Find where the given text appears and provide that cell's center as (X, Y) coordinate. 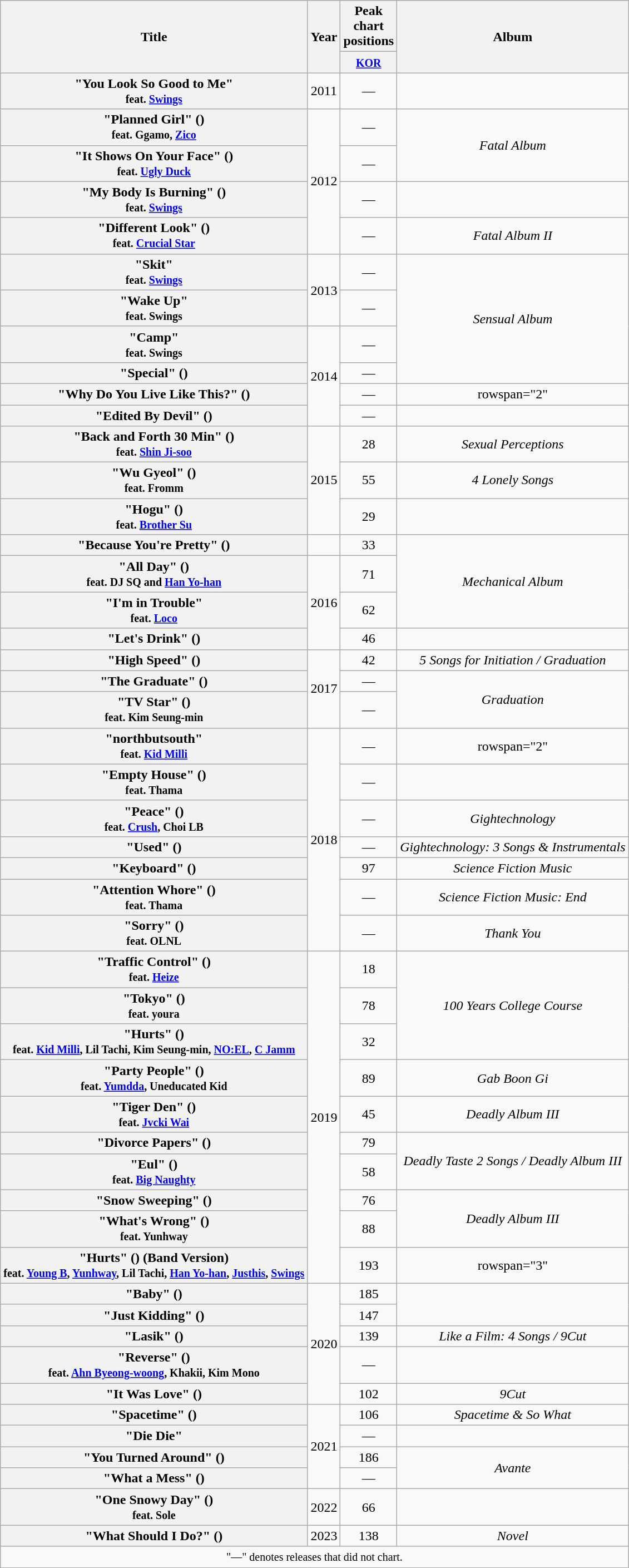
"Used" () (154, 847)
"High Speed" () (154, 660)
Avante (513, 1468)
"Because You're Pretty" () (154, 545)
2017 (324, 689)
"Hurts" () (Band Version)feat. Young B, Yunhway, Lil Tachi, Han Yo-han, Justhis, Swings (154, 1265)
Thank You (513, 934)
193 (369, 1265)
97 (369, 868)
"Tokyo" ()feat. youra (154, 1006)
Sexual Perceptions (513, 444)
"Special" () (154, 373)
Science Fiction Music: End (513, 897)
Gab Boon Gi (513, 1078)
"northbutsouth"feat. Kid Milli (154, 746)
100 Years College Course (513, 1006)
"Baby" () (154, 1294)
"It Shows On Your Face" ()feat. Ugly Duck (154, 164)
"The Graduate" () (154, 681)
2020 (324, 1343)
Year (324, 37)
29 (369, 516)
"Eul" ()feat. Big Naughty (154, 1172)
2022 (324, 1507)
186 (369, 1457)
"Just Kidding" () (154, 1315)
Deadly Taste 2 Songs / Deadly Album III (513, 1161)
76 (369, 1200)
"Attention Whore" ()feat. Thama (154, 897)
"What's Wrong" ()feat. Yunhway (154, 1229)
62 (369, 610)
89 (369, 1078)
147 (369, 1315)
33 (369, 545)
"Spacetime" () (154, 1415)
"One Snowy Day" ()feat. Sole (154, 1507)
Peak chart positions (369, 26)
"—" denotes releases that did not chart. (315, 1557)
"Different Look" ()feat. Crucial Star (154, 236)
58 (369, 1172)
Fatal Album (513, 145)
2018 (324, 839)
"My Body Is Burning" ()feat. Swings (154, 199)
Gightechnology: 3 Songs & Instrumentals (513, 847)
"Why Do You Live Like This?" () (154, 394)
2021 (324, 1447)
"Planned Girl" ()feat. Ggamo, Zico (154, 127)
"Edited By Devil" () (154, 416)
102 (369, 1394)
2012 (324, 181)
106 (369, 1415)
"All Day" ()feat. DJ SQ and Han Yo-han (154, 574)
"TV Star" ()feat. Kim Seung-min (154, 710)
32 (369, 1042)
Science Fiction Music (513, 868)
"You Turned Around" () (154, 1457)
"Skit"feat. Swings (154, 272)
"Divorce Papers" () (154, 1143)
"I'm in Trouble"feat. Loco (154, 610)
Graduation (513, 699)
"You Look So Good to Me"feat. Swings (154, 91)
78 (369, 1006)
66 (369, 1507)
45 (369, 1114)
Fatal Album II (513, 236)
"What a Mess" () (154, 1478)
"It Was Love" () (154, 1394)
185 (369, 1294)
Mechanical Album (513, 581)
"What Should I Do?" () (154, 1536)
"Wu Gyeol" ()feat. Fromm (154, 481)
"Hogu" ()feat. Brother Su (154, 516)
"Party People" ()feat. Yumdda, Uneducated Kid (154, 1078)
KOR (369, 62)
Like a Film: 4 Songs / 9Cut (513, 1336)
"Peace" ()feat. Crush, Choi LB (154, 818)
79 (369, 1143)
5 Songs for Initiation / Graduation (513, 660)
"Die Die" (154, 1436)
Novel (513, 1536)
2013 (324, 290)
"Hurts" ()feat. Kid Milli, Lil Tachi, Kim Seung-min, NO:EL, C Jamm (154, 1042)
2015 (324, 481)
"Sorry" ()feat. OLNL (154, 934)
2023 (324, 1536)
138 (369, 1536)
2016 (324, 603)
"Snow Sweeping" () (154, 1200)
Gightechnology (513, 818)
"Tiger Den" ()feat. Jvcki Wai (154, 1114)
"Keyboard" () (154, 868)
Spacetime & So What (513, 1415)
Album (513, 37)
"Lasik" () (154, 1336)
"Empty House" ()feat. Thama (154, 782)
28 (369, 444)
"Traffic Control" ()feat. Heize (154, 969)
9Cut (513, 1394)
4 Lonely Songs (513, 481)
Title (154, 37)
18 (369, 969)
Sensual Album (513, 318)
2019 (324, 1117)
71 (369, 574)
46 (369, 639)
139 (369, 1336)
2014 (324, 376)
rowspan="3" (513, 1265)
"Wake Up"feat. Swings (154, 308)
2011 (324, 91)
"Let's Drink" () (154, 639)
"Camp"feat. Swings (154, 344)
"Back and Forth 30 Min" ()feat. Shin Ji-soo (154, 444)
88 (369, 1229)
55 (369, 481)
"Reverse" ()feat. Ahn Byeong-woong, Khakii, Kim Mono (154, 1364)
42 (369, 660)
